Detect which cell encompasses the target text, then output its [X, Y] center coordinate. 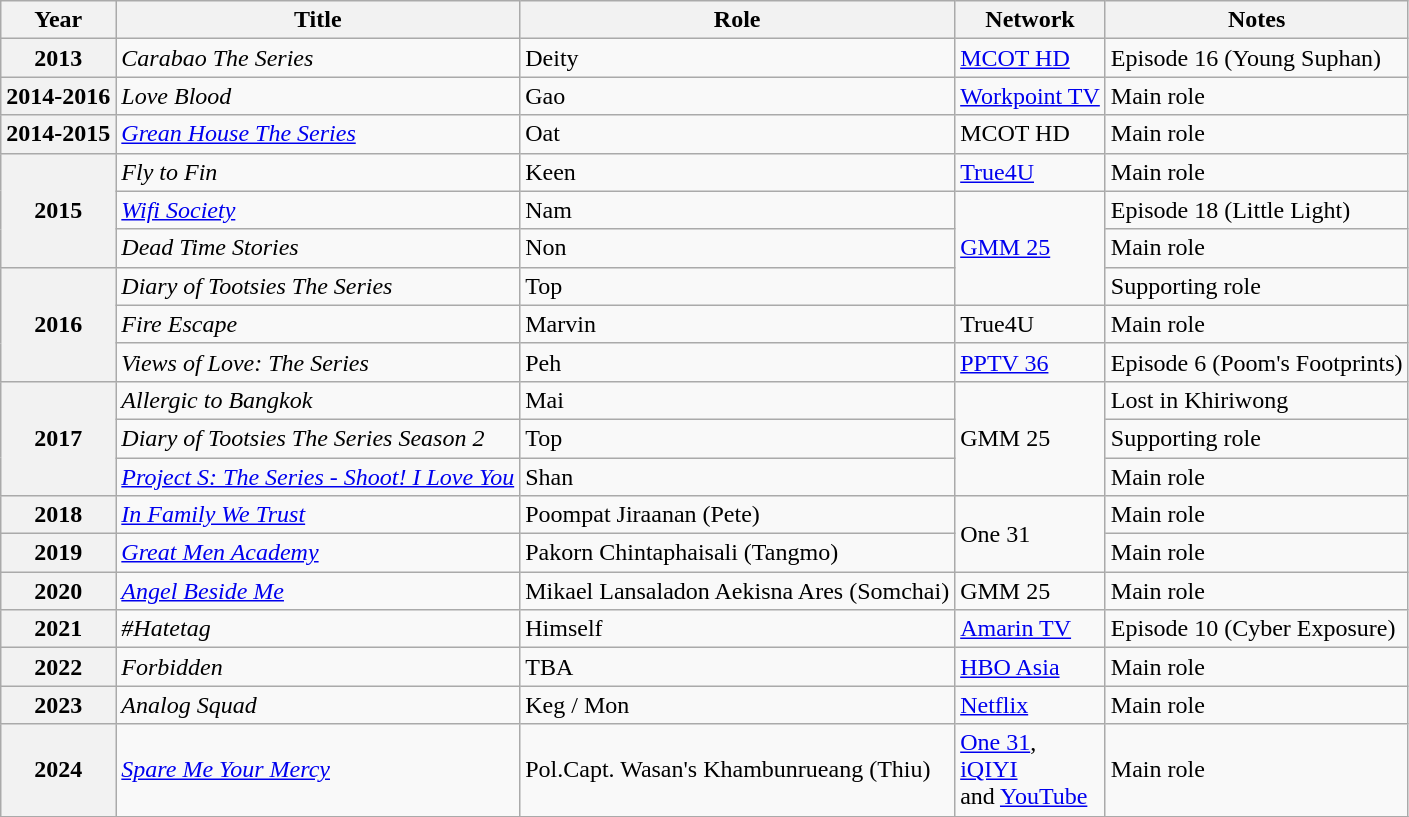
2015 [58, 210]
Role [738, 20]
Allergic to Bangkok [318, 400]
Poompat Jiraanan (Pete) [738, 515]
Wifi Society [318, 210]
Non [738, 248]
2018 [58, 515]
2014-2015 [58, 134]
2013 [58, 58]
Himself [738, 629]
2023 [58, 705]
Pol.Capt. Wasan's Khambunrueang (Thiu) [738, 770]
2019 [58, 553]
2024 [58, 770]
Keen [738, 172]
Notes [1256, 20]
Oat [738, 134]
Love Blood [318, 96]
Angel Beside Me [318, 591]
PPTV 36 [1030, 362]
Episode 6 (Poom's Footprints) [1256, 362]
2021 [58, 629]
2020 [58, 591]
Gao [738, 96]
Analog Squad [318, 705]
Title [318, 20]
Spare Me Your Mercy [318, 770]
Mikael Lansaladon Aekisna Ares (Somchai) [738, 591]
Deity [738, 58]
Keg / Mon [738, 705]
Lost in Khiriwong [1256, 400]
Fly to Fin [318, 172]
Workpoint TV [1030, 96]
Great Men Academy [318, 553]
Marvin [738, 324]
Diary of Tootsies The Series Season 2 [318, 438]
2014-2016 [58, 96]
Forbidden [318, 667]
Peh [738, 362]
Amarin TV [1030, 629]
Network [1030, 20]
TBA [738, 667]
2016 [58, 324]
Fire Escape [318, 324]
2017 [58, 438]
Dead Time Stories [318, 248]
In Family We Trust [318, 515]
Pakorn Chintaphaisali (Tangmo) [738, 553]
Carabao The Series [318, 58]
One 31,iQIYIand YouTube [1030, 770]
Project S: The Series - Shoot! I Love You [318, 477]
Netflix [1030, 705]
Episode 16 (Young Suphan) [1256, 58]
2022 [58, 667]
Episode 18 (Little Light) [1256, 210]
Episode 10 (Cyber Exposure) [1256, 629]
Diary of Tootsies The Series [318, 286]
Year [58, 20]
Views of Love: The Series [318, 362]
Nam [738, 210]
Grean House The Series [318, 134]
One 31 [1030, 534]
#Hatetag [318, 629]
Mai [738, 400]
Shan [738, 477]
HBO Asia [1030, 667]
